Output the [X, Y] coordinate of the center of the cell containing the given text.  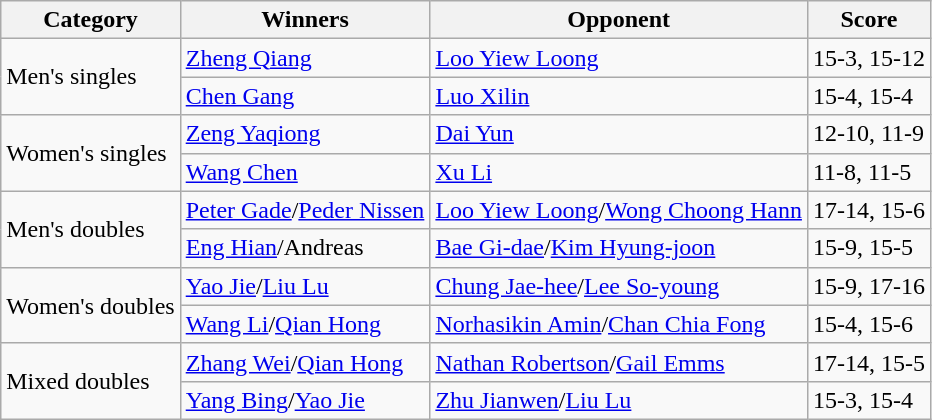
Bae Gi-dae/Kim Hyung-joon [619, 248]
Men's singles [90, 77]
Norhasikin Amin/Chan Chia Fong [619, 324]
Men's doubles [90, 229]
Zheng Qiang [305, 58]
Xu Li [619, 172]
Nathan Robertson/Gail Emms [619, 362]
17-14, 15-5 [868, 362]
15-4, 15-6 [868, 324]
Women's doubles [90, 305]
Yang Bing/Yao Jie [305, 400]
15-3, 15-12 [868, 58]
15-3, 15-4 [868, 400]
Loo Yiew Loong [619, 58]
Chung Jae-hee/Lee So-young [619, 286]
Chen Gang [305, 96]
Eng Hian/Andreas [305, 248]
Winners [305, 20]
Zhu Jianwen/Liu Lu [619, 400]
Yao Jie/Liu Lu [305, 286]
Score [868, 20]
Women's singles [90, 153]
Zeng Yaqiong [305, 134]
Loo Yiew Loong/Wong Choong Hann [619, 210]
15-9, 17-16 [868, 286]
Dai Yun [619, 134]
15-9, 15-5 [868, 248]
Peter Gade/Peder Nissen [305, 210]
Luo Xilin [619, 96]
17-14, 15-6 [868, 210]
15-4, 15-4 [868, 96]
12-10, 11-9 [868, 134]
11-8, 11-5 [868, 172]
Opponent [619, 20]
Mixed doubles [90, 381]
Zhang Wei/Qian Hong [305, 362]
Category [90, 20]
Wang Li/Qian Hong [305, 324]
Wang Chen [305, 172]
